Identify which cell holds the provided text, then report its (x, y) central coordinate. 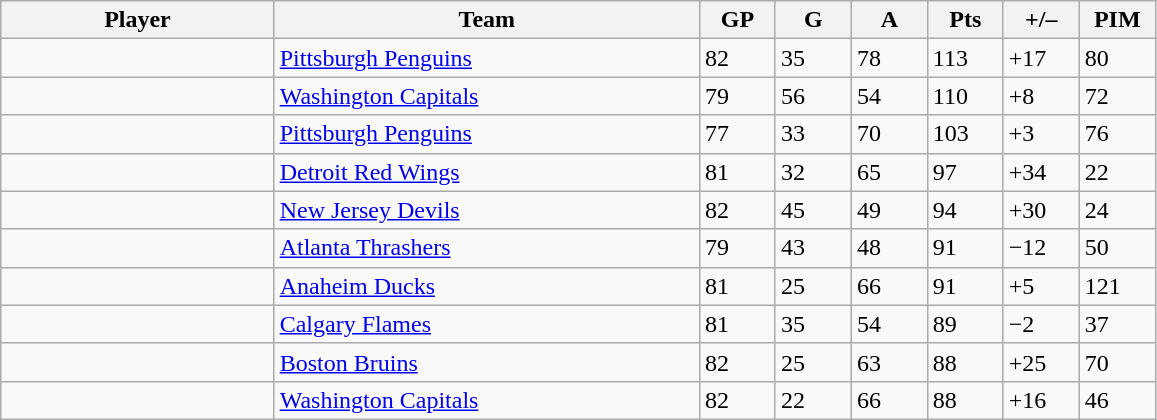
G (813, 20)
PIM (1117, 20)
56 (813, 96)
Detroit Red Wings (486, 172)
97 (965, 172)
+5 (1041, 286)
+25 (1041, 362)
+34 (1041, 172)
43 (813, 248)
37 (1117, 324)
Team (486, 20)
+8 (1041, 96)
A (889, 20)
121 (1117, 286)
Boston Bruins (486, 362)
+30 (1041, 210)
−2 (1041, 324)
65 (889, 172)
94 (965, 210)
63 (889, 362)
+/– (1041, 20)
49 (889, 210)
50 (1117, 248)
89 (965, 324)
48 (889, 248)
46 (1117, 400)
Anaheim Ducks (486, 286)
113 (965, 58)
Calgary Flames (486, 324)
Atlanta Thrashers (486, 248)
72 (1117, 96)
New Jersey Devils (486, 210)
+3 (1041, 134)
24 (1117, 210)
Pts (965, 20)
103 (965, 134)
78 (889, 58)
110 (965, 96)
GP (738, 20)
77 (738, 134)
76 (1117, 134)
−12 (1041, 248)
32 (813, 172)
+16 (1041, 400)
33 (813, 134)
45 (813, 210)
80 (1117, 58)
Player (138, 20)
+17 (1041, 58)
